Return [x, y] of the center of cell containing provided text 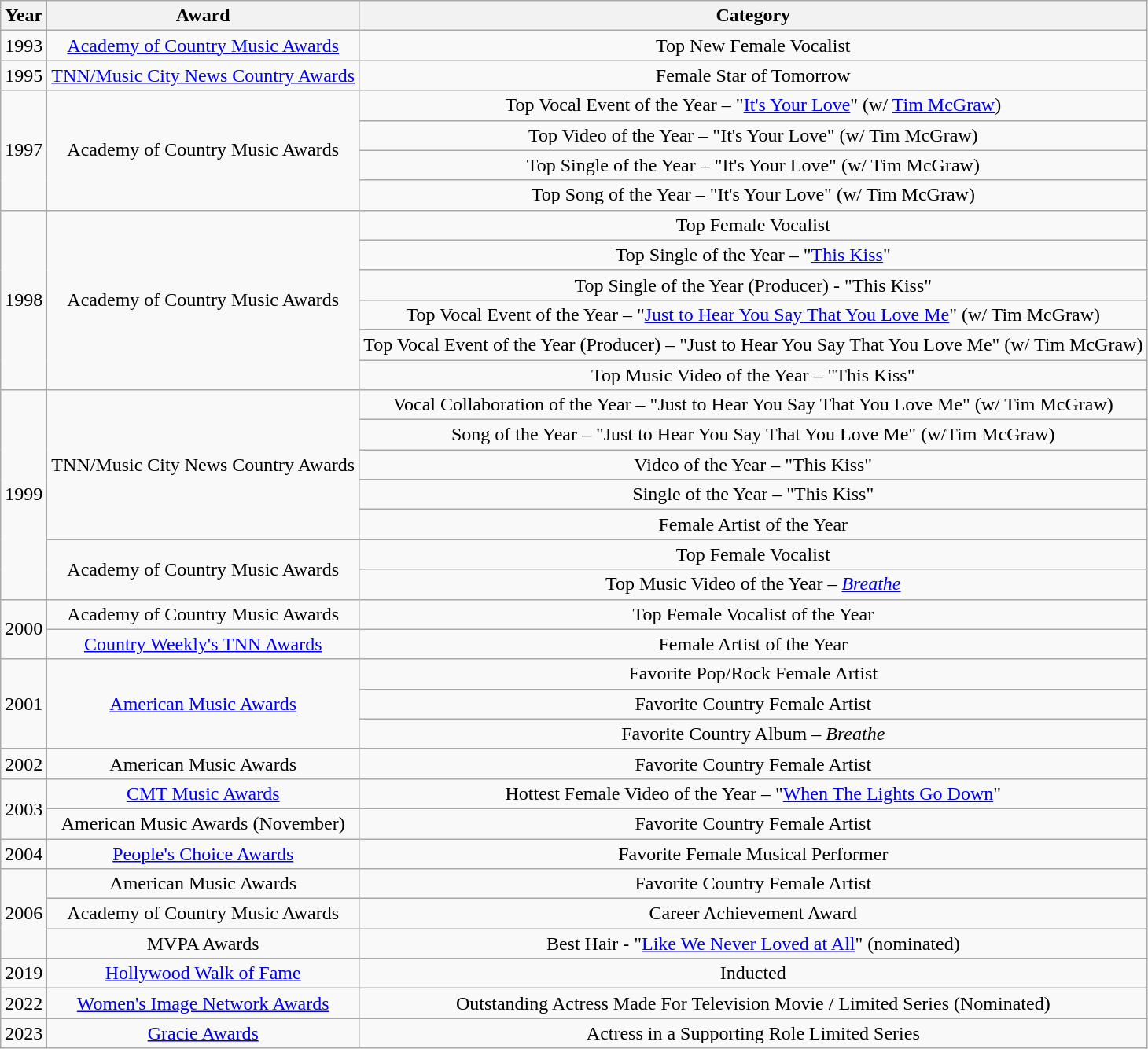
Top Single of the Year – "It's Your Love" (w/ Tim McGraw) [753, 165]
Best Hair - "Like We Never Loved at All" (nominated) [753, 944]
2023 [24, 1033]
Category [753, 16]
Country Weekly's TNN Awards [203, 644]
Women's Image Network Awards [203, 1003]
Top Female Vocalist of the Year [753, 614]
MVPA Awards [203, 944]
2006 [24, 914]
1995 [24, 75]
Song of the Year – "Just to Hear You Say That You Love Me" (w/Tim McGraw) [753, 435]
Top Music Video of the Year – "This Kiss" [753, 375]
2003 [24, 808]
2019 [24, 974]
People's Choice Awards [203, 853]
Favorite Pop/Rock Female Artist [753, 674]
Top Single of the Year (Producer) - "This Kiss" [753, 285]
Favorite Country Album – Breathe [753, 734]
2004 [24, 853]
Vocal Collaboration of the Year – "Just to Hear You Say That You Love Me" (w/ Tim McGraw) [753, 405]
Top Vocal Event of the Year – "Just to Hear You Say That You Love Me" (w/ Tim McGraw) [753, 315]
2022 [24, 1003]
1997 [24, 150]
American Music Awards (November) [203, 823]
Career Achievement Award [753, 914]
Top Song of the Year – "It's Your Love" (w/ Tim McGraw) [753, 195]
Year [24, 16]
Top Vocal Event of the Year (Producer) – "Just to Hear You Say That You Love Me" (w/ Tim McGraw) [753, 344]
1998 [24, 300]
Inducted [753, 974]
Gracie Awards [203, 1033]
Favorite Female Musical Performer [753, 853]
Top Single of the Year – "This Kiss" [753, 255]
Video of the Year – "This Kiss" [753, 465]
Hottest Female Video of the Year – "When The Lights Go Down" [753, 793]
CMT Music Awards [203, 793]
Actress in a Supporting Role Limited Series [753, 1033]
Hollywood Walk of Fame [203, 974]
2001 [24, 704]
Top Vocal Event of the Year – "It's Your Love" (w/ Tim McGraw) [753, 105]
2002 [24, 764]
Top Video of the Year – "It's Your Love" (w/ Tim McGraw) [753, 135]
1999 [24, 495]
Award [203, 16]
Outstanding Actress Made For Television Movie / Limited Series (Nominated) [753, 1003]
Female Star of Tomorrow [753, 75]
Top Music Video of the Year – Breathe [753, 584]
Single of the Year – "This Kiss" [753, 495]
1993 [24, 46]
2000 [24, 629]
Top New Female Vocalist [753, 46]
